Identify which cell holds the provided text, then report its (x, y) central coordinate. 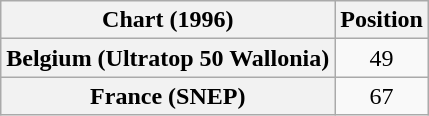
Belgium (Ultratop 50 Wallonia) (168, 58)
Position (382, 20)
France (SNEP) (168, 96)
49 (382, 58)
67 (382, 96)
Chart (1996) (168, 20)
